Search for the cell housing the specified text and yield its (X, Y) center coordinate. 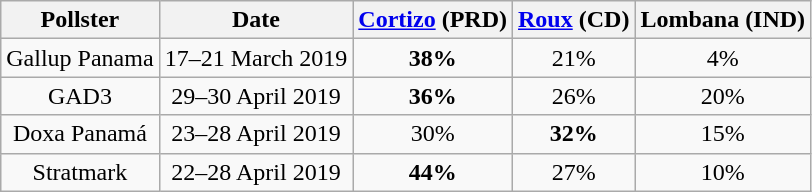
27% (574, 172)
38% (433, 58)
Lombana (IND) (723, 20)
32% (574, 134)
Roux (CD) (574, 20)
4% (723, 58)
Gallup Panama (80, 58)
29–30 April 2019 (256, 96)
Stratmark (80, 172)
23–28 April 2019 (256, 134)
36% (433, 96)
21% (574, 58)
GAD3 (80, 96)
20% (723, 96)
10% (723, 172)
44% (433, 172)
22–28 April 2019 (256, 172)
Pollster (80, 20)
Cortizo (PRD) (433, 20)
Date (256, 20)
Doxa Panamá (80, 134)
26% (574, 96)
30% (433, 134)
15% (723, 134)
17–21 March 2019 (256, 58)
